Search for the cell housing the specified text and yield its (x, y) center coordinate. 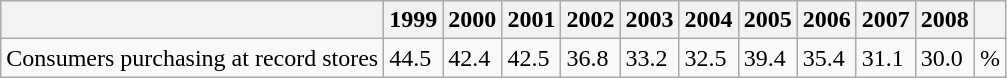
2006 (826, 20)
2008 (944, 20)
33.2 (650, 58)
32.5 (708, 58)
2005 (768, 20)
1999 (414, 20)
2007 (886, 20)
42.4 (472, 58)
44.5 (414, 58)
2000 (472, 20)
% (990, 58)
2004 (708, 20)
30.0 (944, 58)
2001 (532, 20)
42.5 (532, 58)
36.8 (590, 58)
Consumers purchasing at record stores (192, 58)
39.4 (768, 58)
31.1 (886, 58)
35.4 (826, 58)
2003 (650, 20)
2002 (590, 20)
